From the cell containing the given text, extract its center point as (x, y) coordinate. 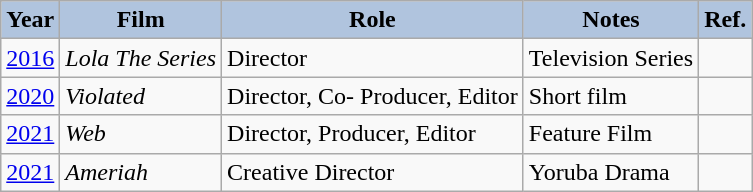
2020 (30, 96)
Director (373, 58)
Short film (610, 96)
Role (373, 20)
Director, Producer, Editor (373, 134)
Television Series (610, 58)
Web (141, 134)
Film (141, 20)
Director, Co- Producer, Editor (373, 96)
2016 (30, 58)
Notes (610, 20)
Creative Director (373, 172)
Ameriah (141, 172)
Violated (141, 96)
Yoruba Drama (610, 172)
Lola The Series (141, 58)
Feature Film (610, 134)
Year (30, 20)
Ref. (726, 20)
